Output the [X, Y] coordinate of the center of the cell containing the given text.  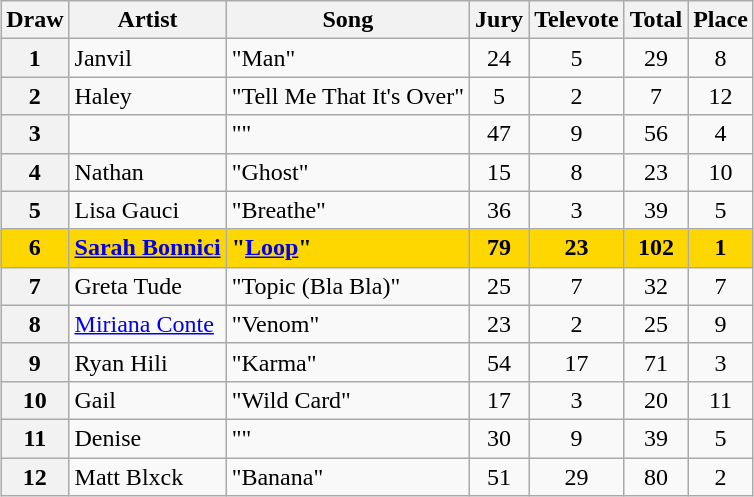
Place [721, 20]
Denise [148, 438]
"Man" [348, 58]
6 [35, 248]
80 [656, 477]
Greta Tude [148, 286]
15 [500, 172]
Televote [576, 20]
"Ghost" [348, 172]
Nathan [148, 172]
36 [500, 210]
Sarah Bonnici [148, 248]
Total [656, 20]
"Topic (Bla Bla)" [348, 286]
56 [656, 134]
30 [500, 438]
102 [656, 248]
Lisa Gauci [148, 210]
20 [656, 400]
Draw [35, 20]
"Wild Card" [348, 400]
Ryan Hili [148, 362]
"Tell Me That It's Over" [348, 96]
54 [500, 362]
24 [500, 58]
"Venom" [348, 324]
Artist [148, 20]
Matt Blxck [148, 477]
79 [500, 248]
32 [656, 286]
"Banana" [348, 477]
Jury [500, 20]
47 [500, 134]
"Loop" [348, 248]
51 [500, 477]
"Karma" [348, 362]
Song [348, 20]
Gail [148, 400]
Miriana Conte [148, 324]
"Breathe" [348, 210]
Janvil [148, 58]
71 [656, 362]
Haley [148, 96]
